Locate the cell with the specified text and output its (X, Y) center coordinate. 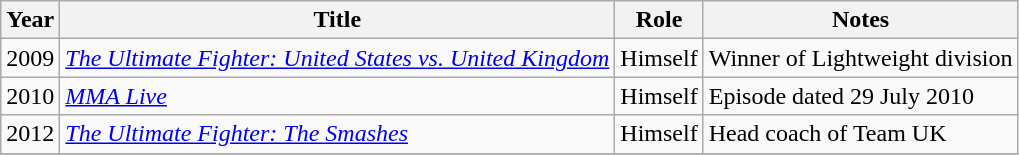
Year (30, 20)
Winner of Lightweight division (860, 58)
Title (338, 20)
Role (659, 20)
2012 (30, 134)
Head coach of Team UK (860, 134)
2010 (30, 96)
The Ultimate Fighter: United States vs. United Kingdom (338, 58)
MMA Live (338, 96)
2009 (30, 58)
The Ultimate Fighter: The Smashes (338, 134)
Notes (860, 20)
Episode dated 29 July 2010 (860, 96)
